Capture the cell that displays the provided text and extract its (x, y) central coordinate. 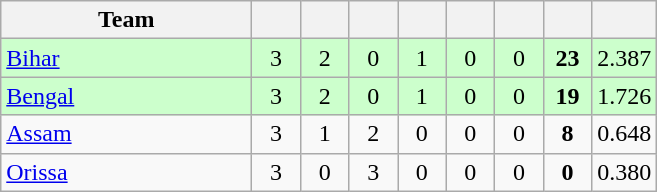
Orissa (126, 172)
8 (568, 134)
0.380 (624, 172)
23 (568, 58)
0.648 (624, 134)
1.726 (624, 96)
Assam (126, 134)
Bengal (126, 96)
Team (126, 20)
2.387 (624, 58)
19 (568, 96)
Bihar (126, 58)
